Find where the given text appears and provide that cell's center as (x, y) coordinate. 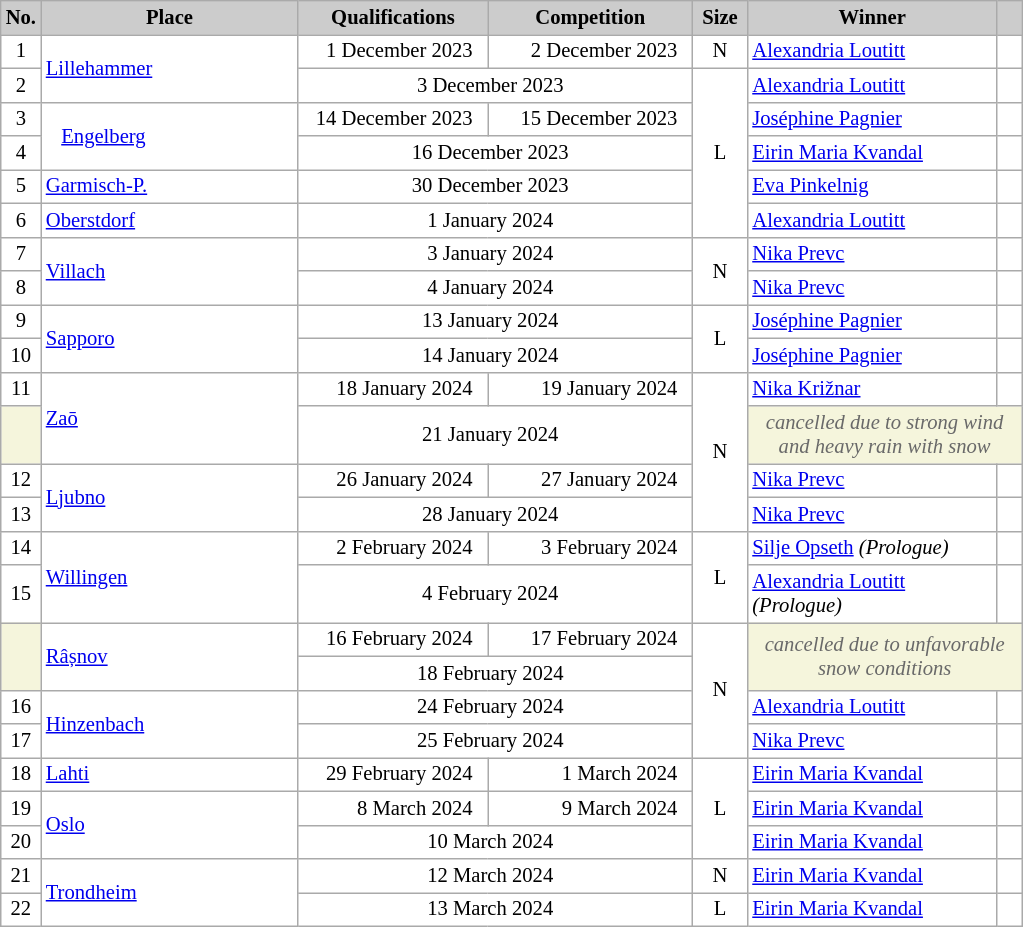
Ljubno (170, 497)
No. (21, 17)
27 January 2024 (590, 480)
3 January 2024 (495, 254)
12 (21, 480)
3 February 2024 (590, 548)
16 (21, 707)
Lahti (170, 774)
19 (21, 808)
7 (21, 254)
17 (21, 741)
16 December 2023 (495, 153)
3 (21, 119)
25 February 2024 (495, 741)
8 (21, 287)
Zaō (170, 418)
14 December 2023 (393, 119)
6 (21, 220)
19 January 2024 (590, 389)
Nika Križnar (872, 389)
4 (21, 153)
Place (170, 17)
Râșnov (170, 656)
4 January 2024 (495, 287)
Competition (590, 17)
Oberstdorf (170, 220)
Trondheim (170, 892)
Qualifications (393, 17)
22 (21, 909)
9 (21, 321)
15 (21, 593)
Hinzenbach (170, 724)
3 December 2023 (495, 85)
13 March 2024 (495, 909)
Eva Pinkelnig (872, 186)
9 March 2024 (590, 808)
2 February 2024 (393, 548)
2 December 2023 (590, 51)
Alexandria Loutitt (Prologue) (872, 593)
Winner (872, 17)
Lillehammer (170, 68)
21 January 2024 (495, 435)
28 January 2024 (495, 514)
20 (21, 842)
26 January 2024 (393, 480)
24 February 2024 (495, 707)
4 February 2024 (495, 593)
11 (21, 389)
Sapporo (170, 338)
13 (21, 514)
17 February 2024 (590, 639)
12 March 2024 (495, 875)
Silje Opseth (Prologue) (872, 548)
14 January 2024 (495, 355)
Garmisch-P. (170, 186)
10 (21, 355)
15 December 2023 (590, 119)
18 February 2024 (495, 673)
30 December 2023 (495, 186)
cancelled due to strong wind and heavy rain with snow (884, 435)
13 January 2024 (495, 321)
Oslo (170, 825)
5 (21, 186)
10 March 2024 (495, 842)
29 February 2024 (393, 774)
18 (21, 774)
cancelled due to unfavorable snow conditions (884, 656)
1 December 2023 (393, 51)
1 March 2024 (590, 774)
21 (21, 875)
Size (720, 17)
Engelberg (170, 136)
2 (21, 85)
16 February 2024 (393, 639)
14 (21, 548)
8 March 2024 (393, 808)
Villach (170, 271)
1 (21, 51)
18 January 2024 (393, 389)
1 January 2024 (495, 220)
Willingen (170, 577)
